Identify which cell holds the provided text, then report its (x, y) central coordinate. 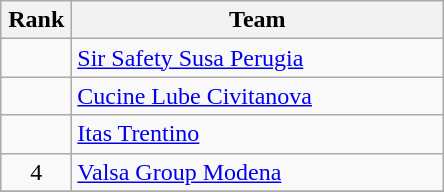
Valsa Group Modena (258, 172)
Rank (36, 20)
Itas Trentino (258, 134)
Sir Safety Susa Perugia (258, 58)
Cucine Lube Civitanova (258, 96)
4 (36, 172)
Team (258, 20)
